Provide the (x, y) coordinate of the cell's center where the given text is located.  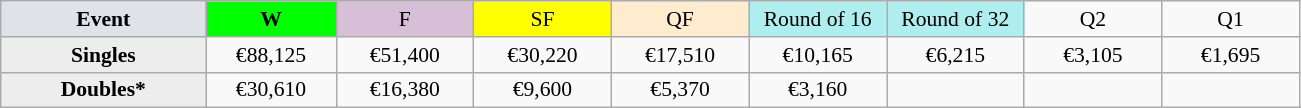
Q1 (1231, 19)
Round of 16 (818, 19)
€9,600 (543, 90)
€5,370 (680, 90)
QF (680, 19)
Q2 (1093, 19)
Doubles* (104, 90)
Singles (104, 55)
€6,215 (955, 55)
€10,165 (818, 55)
€17,510 (680, 55)
€16,380 (405, 90)
Event (104, 19)
€3,160 (818, 90)
W (271, 19)
SF (543, 19)
€1,695 (1231, 55)
€3,105 (1093, 55)
Round of 32 (955, 19)
F (405, 19)
€88,125 (271, 55)
€30,610 (271, 90)
€51,400 (405, 55)
€30,220 (543, 55)
